Search for the cell housing the specified text and yield its [X, Y] center coordinate. 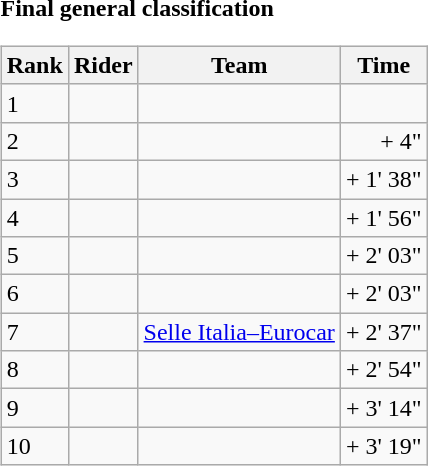
4 [34, 217]
+ 2' 54" [384, 370]
+ 1' 56" [384, 217]
+ 4" [384, 141]
9 [34, 408]
+ 1' 38" [384, 179]
6 [34, 294]
10 [34, 446]
2 [34, 141]
+ 3' 14" [384, 408]
+ 3' 19" [384, 446]
7 [34, 332]
Rider [103, 65]
1 [34, 103]
3 [34, 179]
Rank [34, 65]
Time [384, 65]
8 [34, 370]
+ 2' 37" [384, 332]
Selle Italia–Eurocar [239, 332]
Team [239, 65]
5 [34, 256]
